Extract the (x, y) coordinate from the center of the cell holding the provided text.  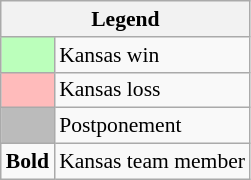
Legend (126, 19)
Bold (28, 162)
Postponement (152, 126)
Kansas win (152, 55)
Kansas team member (152, 162)
Kansas loss (152, 90)
